For the text-containing cell, return its midpoint in (x, y) coordinate format. 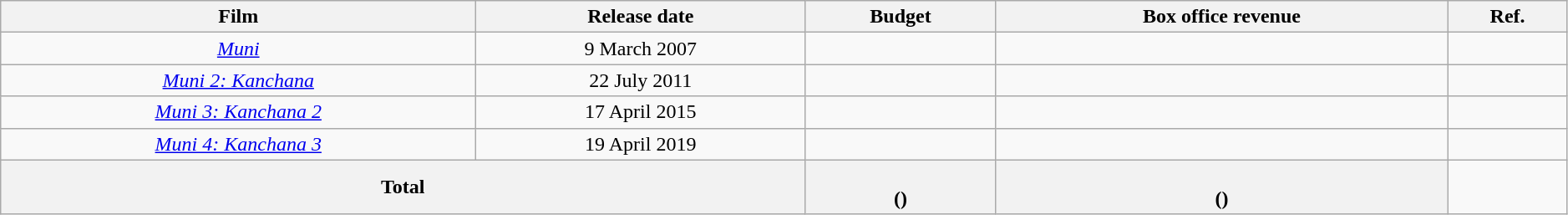
Ref. (1507, 17)
Release date (641, 17)
22 July 2011 (641, 80)
Box office revenue (1221, 17)
Muni 3: Kanchana 2 (239, 112)
19 April 2019 (641, 144)
17 April 2015 (641, 112)
Budget (901, 17)
Film (239, 17)
Muni 4: Kanchana 3 (239, 144)
Muni (239, 49)
Muni 2: Kanchana (239, 80)
9 March 2007 (641, 49)
Total (403, 187)
